Capture the cell that displays the provided text and extract its (x, y) central coordinate. 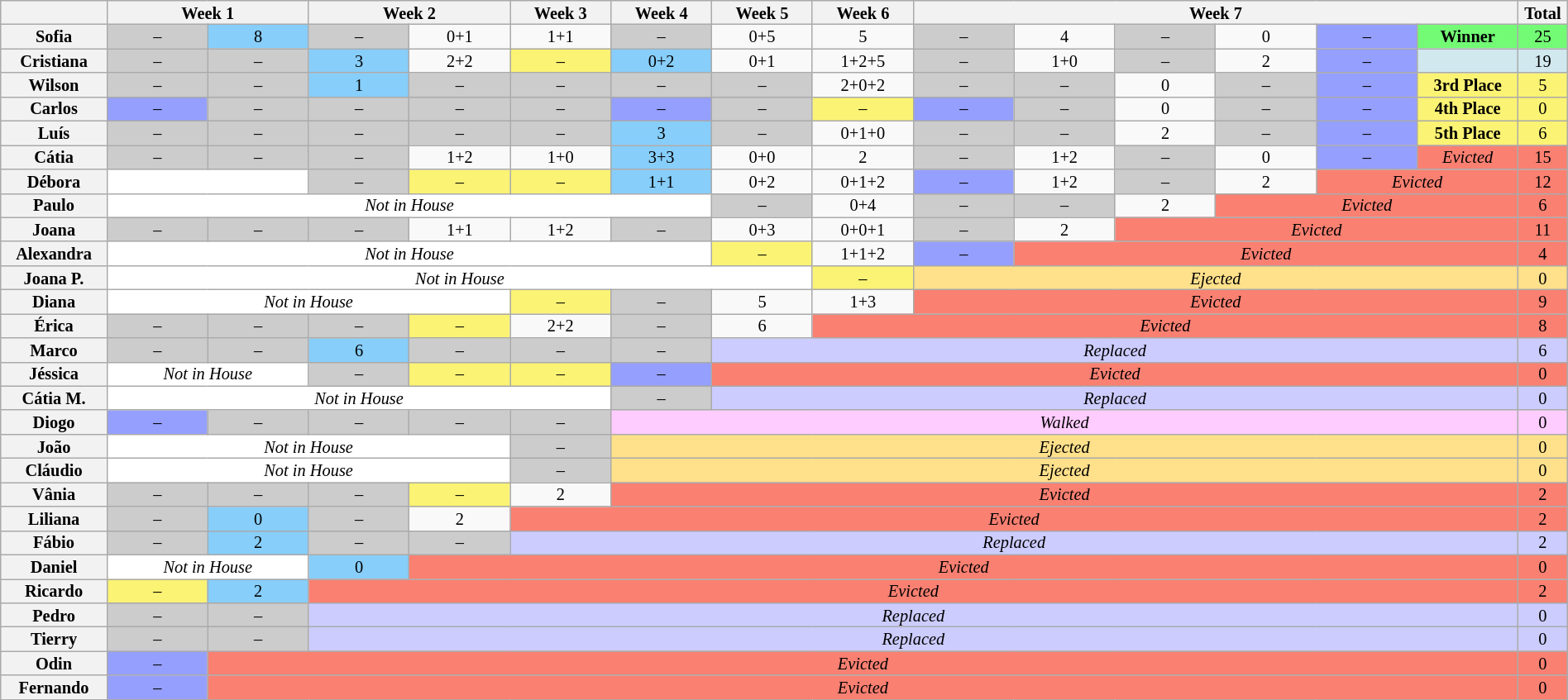
Week 3 (561, 12)
Alexandra (55, 253)
Jéssica (55, 374)
Walked (1065, 421)
1 (359, 84)
1+3 (863, 301)
Fábio (55, 542)
Débora (55, 180)
Fernando (55, 688)
Cristiana (55, 61)
Daniel (55, 567)
Paulo (55, 205)
Vânia (55, 494)
João (55, 446)
Joana P. (55, 278)
0+4 (863, 205)
1+2+5 (863, 61)
Diogo (55, 421)
Week 4 (662, 12)
Diana (55, 301)
3rd Place (1468, 84)
Cátia M. (55, 398)
Tierry (55, 638)
Pedro (55, 615)
9 (1543, 301)
Cláudio (55, 469)
Luís (55, 132)
1+1+2 (863, 253)
25 (1543, 36)
Wilson (55, 84)
0+1+2 (863, 180)
0+1+0 (863, 132)
Total (1543, 12)
Marco (55, 350)
Winner (1468, 36)
Liliana (55, 519)
0+0+1 (863, 230)
Érica (55, 326)
0+3 (762, 230)
Week 5 (762, 12)
0+0 (762, 157)
5th Place (1468, 132)
Joana (55, 230)
3+3 (662, 157)
4th Place (1468, 109)
Sofia (55, 36)
0+5 (762, 36)
Ricardo (55, 590)
Odin (55, 663)
Week 7 (1216, 12)
Week 1 (208, 12)
Week 6 (863, 12)
2+0+2 (863, 84)
19 (1543, 61)
Week 2 (409, 12)
11 (1543, 230)
15 (1543, 157)
Carlos (55, 109)
Cátia (55, 157)
12 (1543, 180)
